Output the [x, y] coordinate of the center of the cell containing the given text.  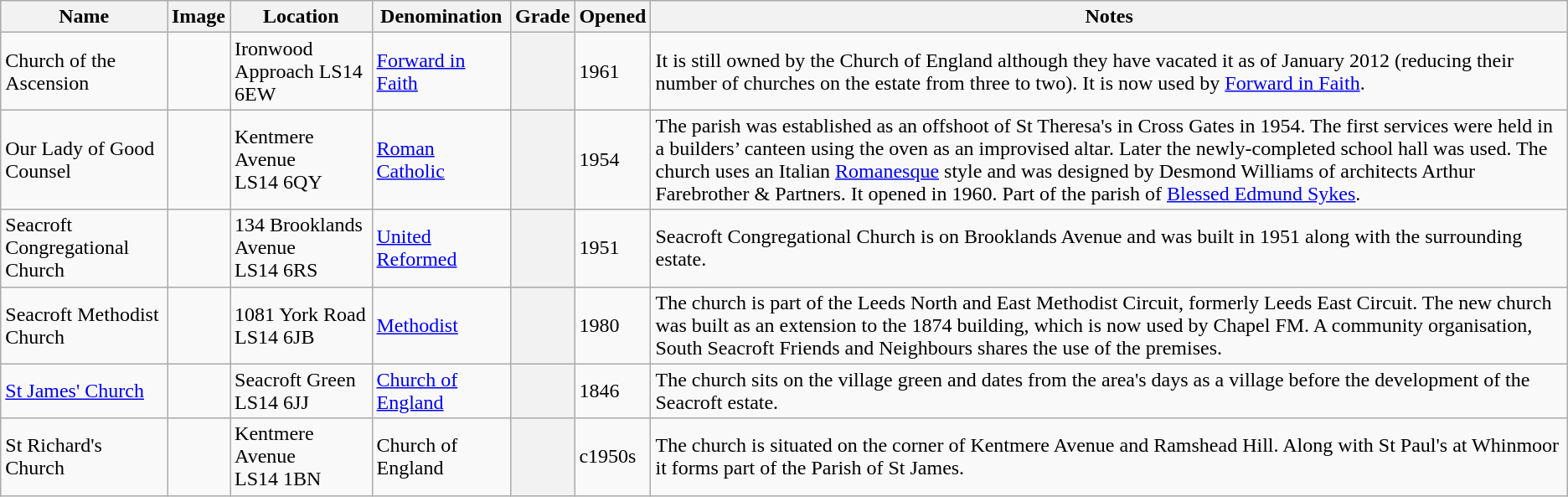
Church of the Ascension [84, 71]
Ironwood Approach LS14 6EW [302, 71]
1951 [613, 248]
Seacroft GreenLS14 6JJ [302, 391]
St Richard's Church [84, 457]
Roman Catholic [441, 159]
The church sits on the village green and dates from the area's days as a village before the development of the Seacroft estate. [1109, 391]
Forward in Faith [441, 71]
1961 [613, 71]
St James' Church [84, 391]
1980 [613, 325]
1081 York RoadLS14 6JB [302, 325]
The church is situated on the corner of Kentmere Avenue and Ramshead Hill. Along with St Paul's at Whinmoor it forms part of the Parish of St James. [1109, 457]
Seacroft Methodist Church [84, 325]
1846 [613, 391]
Denomination [441, 17]
c1950s [613, 457]
Location [302, 17]
1954 [613, 159]
Seacroft Congregational Church [84, 248]
Notes [1109, 17]
Seacroft Congregational Church is on Brooklands Avenue and was built in 1951 along with the surrounding estate. [1109, 248]
Opened [613, 17]
Name [84, 17]
United Reformed [441, 248]
Grade [543, 17]
Kentmere AvenueLS14 1BN [302, 457]
Kentmere AvenueLS14 6QY [302, 159]
Image [199, 17]
134 Brooklands AvenueLS14 6RS [302, 248]
Our Lady of Good Counsel [84, 159]
Methodist [441, 325]
